Detect which cell encompasses the target text, then output its [X, Y] center coordinate. 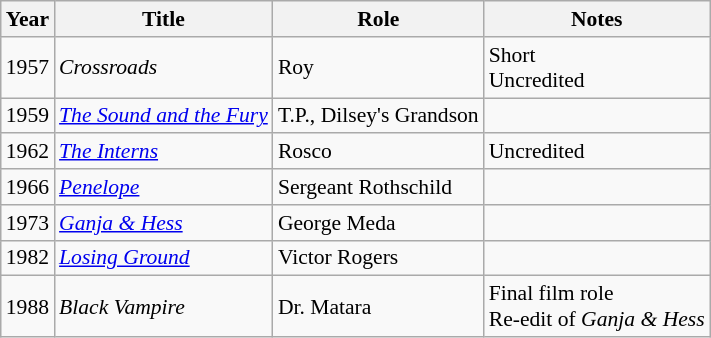
Uncredited [597, 152]
Victor Rogers [378, 258]
1982 [28, 258]
The Interns [164, 152]
1988 [28, 306]
Roy [378, 68]
Rosco [378, 152]
The Sound and the Fury [164, 116]
Dr. Matara [378, 306]
Losing Ground [164, 258]
1966 [28, 187]
Black Vampire [164, 306]
Sergeant Rothschild [378, 187]
1959 [28, 116]
Penelope [164, 187]
Final film roleRe-edit of Ganja & Hess [597, 306]
1957 [28, 68]
1962 [28, 152]
Ganja & Hess [164, 223]
Title [164, 19]
ShortUncredited [597, 68]
George Meda [378, 223]
Year [28, 19]
T.P., Dilsey's Grandson [378, 116]
Notes [597, 19]
Role [378, 19]
1973 [28, 223]
Crossroads [164, 68]
